Detect which cell encompasses the target text, then output its [x, y] center coordinate. 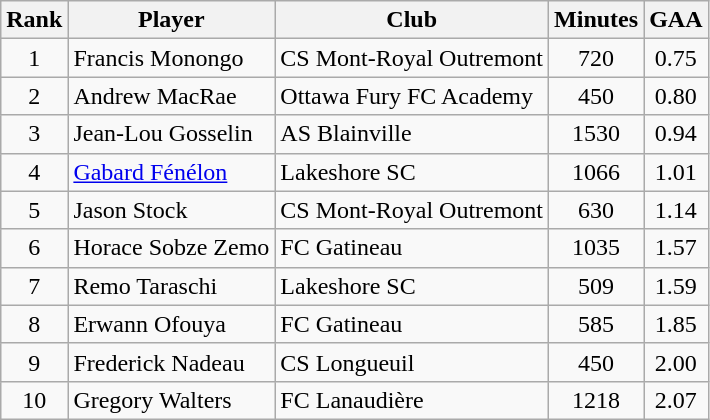
1035 [596, 248]
Jean-Lou Gosselin [172, 134]
1.14 [676, 210]
1066 [596, 172]
6 [34, 248]
Gabard Fénélon [172, 172]
1.59 [676, 286]
5 [34, 210]
10 [34, 400]
630 [596, 210]
9 [34, 362]
720 [596, 58]
1.57 [676, 248]
Jason Stock [172, 210]
1 [34, 58]
4 [34, 172]
Gregory Walters [172, 400]
AS Blainville [412, 134]
1530 [596, 134]
Horace Sobze Zemo [172, 248]
0.75 [676, 58]
Club [412, 20]
1.01 [676, 172]
FC Lanaudière [412, 400]
0.80 [676, 96]
GAA [676, 20]
7 [34, 286]
CS Longueuil [412, 362]
Erwann Ofouya [172, 324]
Ottawa Fury FC Academy [412, 96]
2.00 [676, 362]
Minutes [596, 20]
Player [172, 20]
3 [34, 134]
2 [34, 96]
Andrew MacRae [172, 96]
Frederick Nadeau [172, 362]
Francis Monongo [172, 58]
1218 [596, 400]
Remo Taraschi [172, 286]
1.85 [676, 324]
585 [596, 324]
0.94 [676, 134]
Rank [34, 20]
509 [596, 286]
2.07 [676, 400]
8 [34, 324]
